Capture the cell that displays the provided text and extract its (x, y) central coordinate. 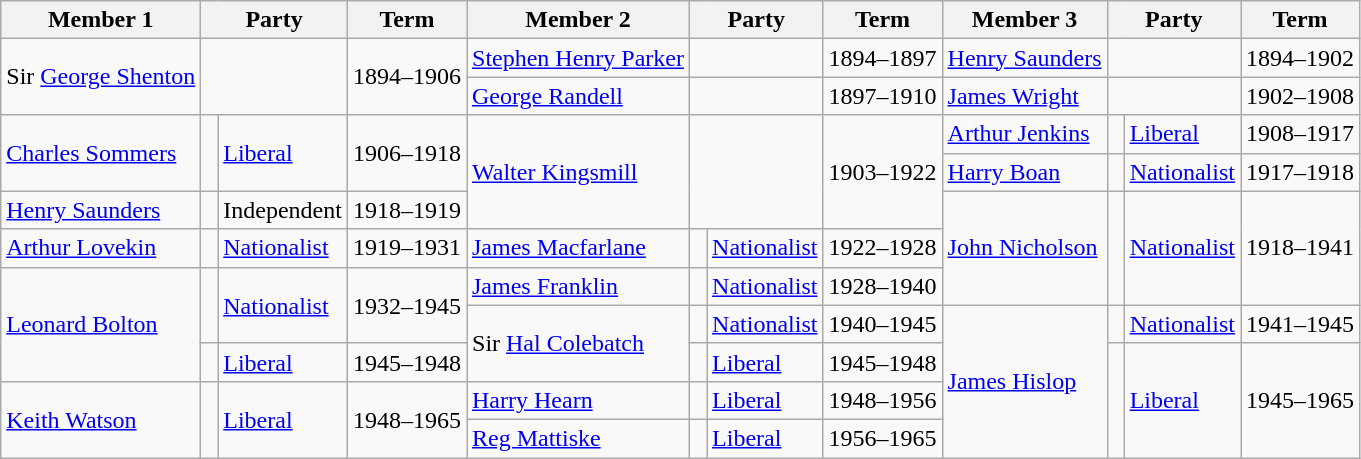
Independent (283, 210)
1932–1945 (406, 305)
James Wright (1024, 96)
Arthur Lovekin (101, 248)
1918–1919 (406, 210)
Walter Kingsmill (578, 172)
James Hislop (1024, 381)
Harry Hearn (578, 400)
Reg Mattiske (578, 438)
Member 1 (101, 20)
1906–1918 (406, 153)
James Franklin (578, 286)
1945–1965 (1300, 400)
1940–1945 (882, 324)
1897–1910 (882, 96)
1941–1945 (1300, 324)
1928–1940 (882, 286)
1894–1897 (882, 58)
John Nicholson (1024, 248)
1919–1931 (406, 248)
Member 3 (1024, 20)
1894–1902 (1300, 58)
Charles Sommers (101, 153)
1908–1917 (1300, 134)
Keith Watson (101, 419)
1922–1928 (882, 248)
1956–1965 (882, 438)
1902–1908 (1300, 96)
Harry Boan (1024, 172)
1903–1922 (882, 172)
Member 2 (578, 20)
George Randell (578, 96)
Sir Hal Colebatch (578, 343)
1948–1956 (882, 400)
1917–1918 (1300, 172)
1894–1906 (406, 77)
1918–1941 (1300, 248)
Leonard Bolton (101, 324)
James Macfarlane (578, 248)
Sir George Shenton (101, 77)
1948–1965 (406, 419)
Arthur Jenkins (1024, 134)
Stephen Henry Parker (578, 58)
